Extract the (X, Y) coordinate from the center of the cell holding the provided text.  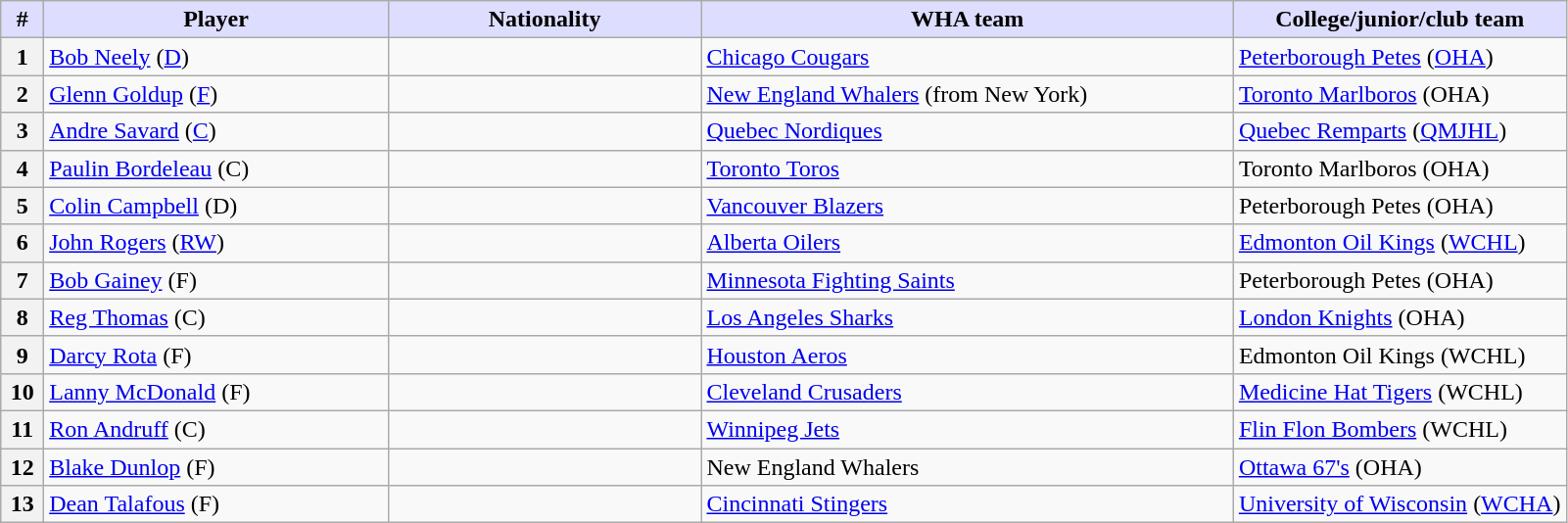
London Knights (OHA) (1400, 317)
# (23, 20)
Dean Talafous (F) (216, 504)
Andre Savard (C) (216, 131)
WHA team (968, 20)
Medicine Hat Tigers (WCHL) (1400, 392)
Nationality (545, 20)
Reg Thomas (C) (216, 317)
Chicago Cougars (968, 57)
3 (23, 131)
New England Whalers (from New York) (968, 94)
Blake Dunlop (F) (216, 467)
University of Wisconsin (WCHA) (1400, 504)
12 (23, 467)
Bob Gainey (F) (216, 280)
Bob Neely (D) (216, 57)
Ron Andruff (C) (216, 429)
4 (23, 168)
Toronto Toros (968, 168)
5 (23, 206)
9 (23, 355)
6 (23, 243)
Glenn Goldup (F) (216, 94)
Paulin Bordeleau (C) (216, 168)
8 (23, 317)
Darcy Rota (F) (216, 355)
13 (23, 504)
Quebec Nordiques (968, 131)
Colin Campbell (D) (216, 206)
Winnipeg Jets (968, 429)
Player (216, 20)
Ottawa 67's (OHA) (1400, 467)
2 (23, 94)
Vancouver Blazers (968, 206)
Lanny McDonald (F) (216, 392)
Houston Aeros (968, 355)
1 (23, 57)
Los Angeles Sharks (968, 317)
Alberta Oilers (968, 243)
John Rogers (RW) (216, 243)
Cincinnati Stingers (968, 504)
7 (23, 280)
Minnesota Fighting Saints (968, 280)
Quebec Remparts (QMJHL) (1400, 131)
Flin Flon Bombers (WCHL) (1400, 429)
New England Whalers (968, 467)
Cleveland Crusaders (968, 392)
11 (23, 429)
10 (23, 392)
College/junior/club team (1400, 20)
